From the cell containing the given text, extract its center point as [x, y] coordinate. 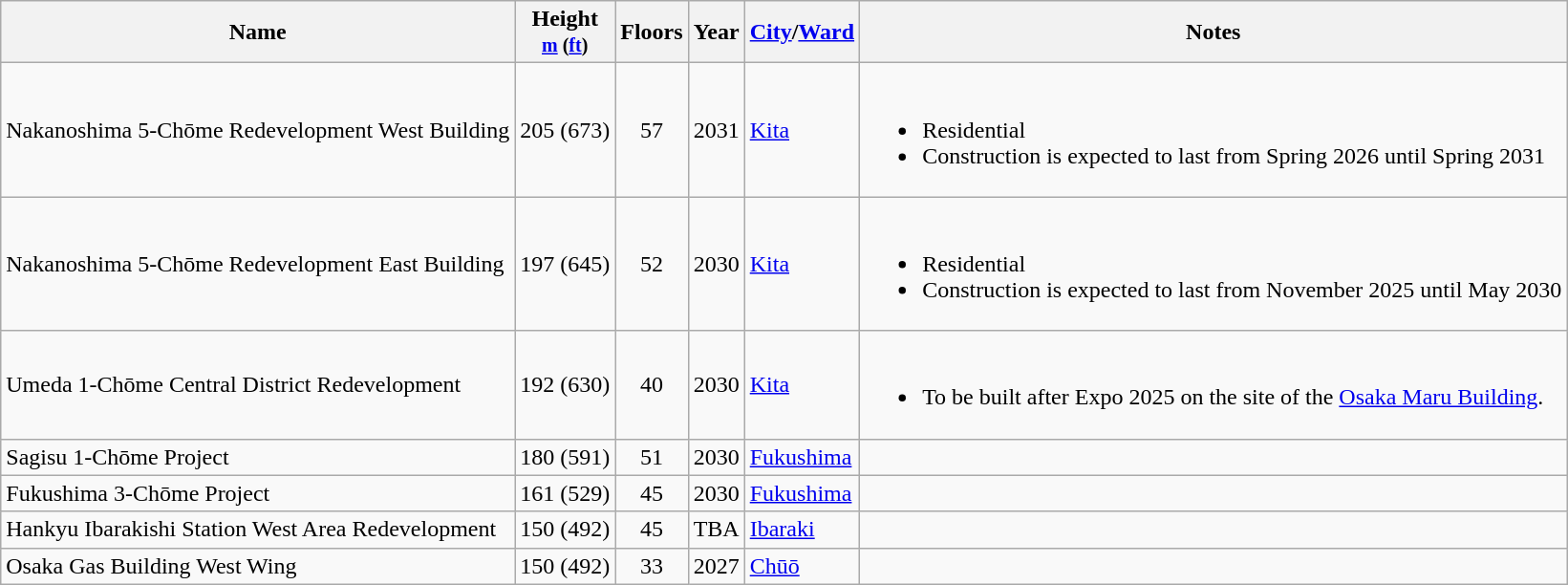
Year [717, 32]
192 (630) [566, 384]
TBA [717, 530]
Floors [652, 32]
Osaka Gas Building West Wing [258, 566]
Fukushima 3-Chōme Project [258, 493]
Heightm (ft) [566, 32]
Notes [1214, 32]
197 (645) [566, 264]
Hankyu Ibarakishi Station West Area Redevelopment [258, 530]
51 [652, 457]
205 (673) [566, 130]
57 [652, 130]
Nakanoshima 5-Chōme Redevelopment West Building [258, 130]
ResidentialConstruction is expected to last from November 2025 until May 2030 [1214, 264]
Chūō [802, 566]
33 [652, 566]
40 [652, 384]
To be built after Expo 2025 on the site of the Osaka Maru Building. [1214, 384]
Nakanoshima 5-Chōme Redevelopment East Building [258, 264]
Umeda 1-Chōme Central District Redevelopment [258, 384]
2027 [717, 566]
2031 [717, 130]
161 (529) [566, 493]
52 [652, 264]
Sagisu 1-Chōme Project [258, 457]
180 (591) [566, 457]
ResidentialConstruction is expected to last from Spring 2026 until Spring 2031 [1214, 130]
Name [258, 32]
Ibaraki [802, 530]
City/Ward [802, 32]
